Determine the (X, Y) coordinate at the center of the cell enclosing the given text.  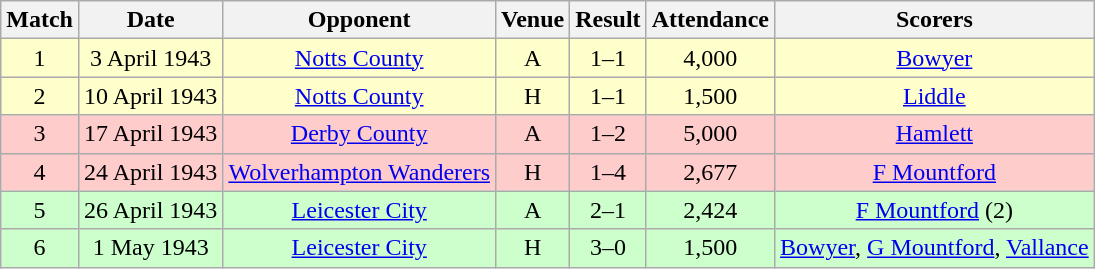
Scorers (935, 20)
17 April 1943 (150, 134)
2,424 (710, 210)
2 (40, 96)
2–1 (608, 210)
5,000 (710, 134)
Bowyer (935, 58)
F Mountford (2) (935, 210)
1–2 (608, 134)
6 (40, 248)
Attendance (710, 20)
Hamlett (935, 134)
2,677 (710, 172)
Wolverhampton Wanderers (360, 172)
Venue (533, 20)
Date (150, 20)
10 April 1943 (150, 96)
26 April 1943 (150, 210)
3–0 (608, 248)
Opponent (360, 20)
F Mountford (935, 172)
3 April 1943 (150, 58)
Match (40, 20)
1 (40, 58)
Liddle (935, 96)
Derby County (360, 134)
1 May 1943 (150, 248)
5 (40, 210)
24 April 1943 (150, 172)
4 (40, 172)
3 (40, 134)
Result (608, 20)
Bowyer, G Mountford, Vallance (935, 248)
1–4 (608, 172)
4,000 (710, 58)
